Return [X, Y] of the center of cell containing provided text 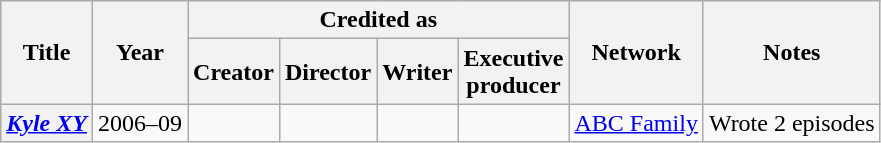
ABC Family [636, 123]
Network [636, 52]
Kyle XY [47, 123]
Year [140, 52]
Wrote 2 episodes [792, 123]
Title [47, 52]
Writer [418, 72]
Director [328, 72]
2006–09 [140, 123]
Credited as [378, 20]
Creator [234, 72]
Notes [792, 52]
Executiveproducer [514, 72]
